Extract the (X, Y) coordinate from the center of the cell holding the provided text.  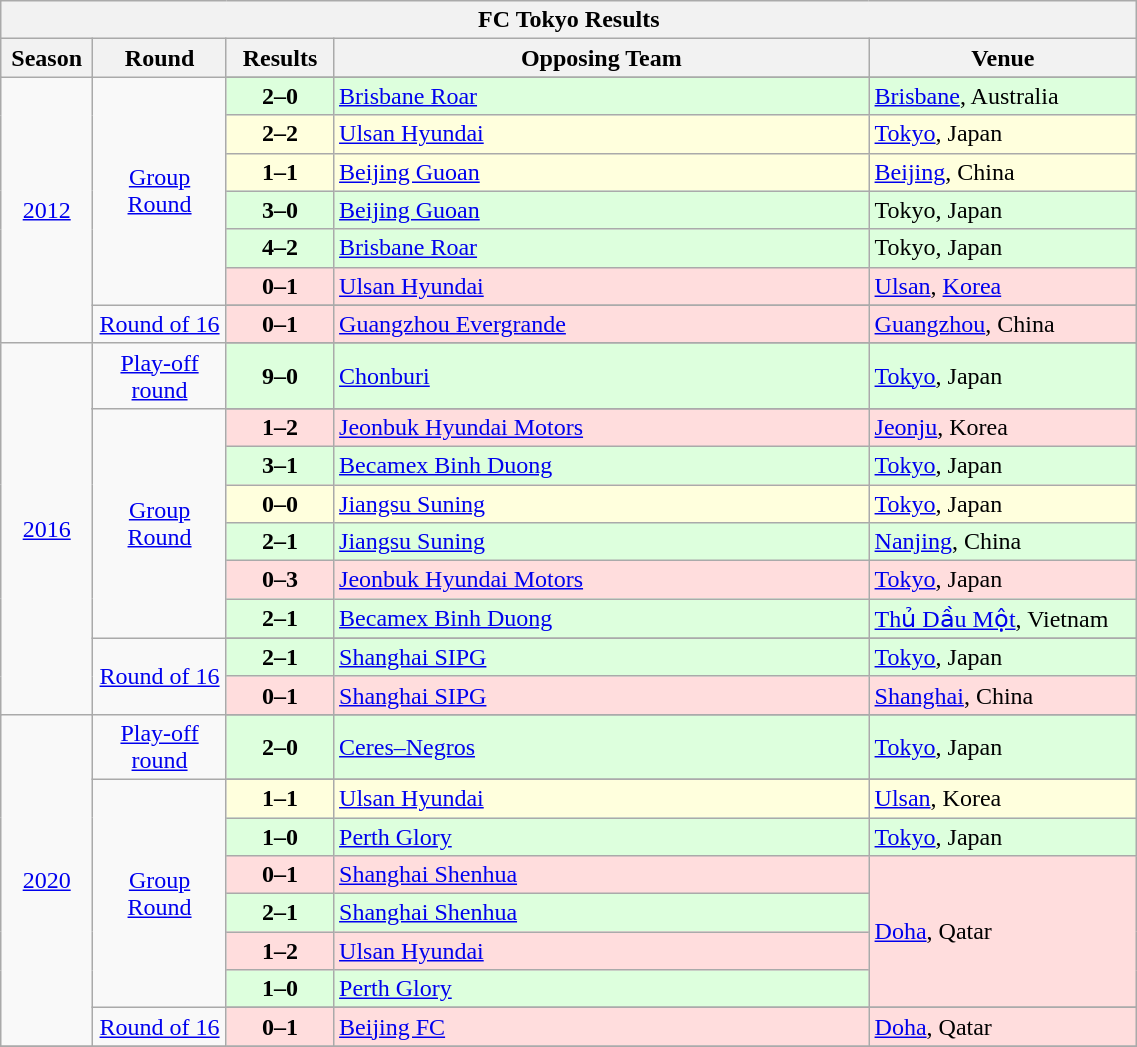
Opposing Team (602, 58)
4–2 (280, 248)
Season (47, 58)
2–2 (280, 134)
3–1 (280, 465)
Ceres–Negros (602, 746)
Thủ Dầu Một, Vietnam (1003, 619)
Beijing FC (602, 1027)
0–3 (280, 580)
FC Tokyo Results (569, 20)
3–0 (280, 210)
Brisbane, Australia (1003, 96)
Chonburi (602, 376)
2016 (47, 528)
9–0 (280, 376)
0–0 (280, 503)
Results (280, 58)
Jeonju, Korea (1003, 427)
Beijing, China (1003, 172)
Round (160, 58)
Shanghai, China (1003, 695)
2020 (47, 880)
2012 (47, 210)
Guangzhou, China (1003, 324)
Guangzhou Evergrande (602, 324)
Venue (1003, 58)
Nanjing, China (1003, 542)
